Detect which cell encompasses the target text, then output its (X, Y) center coordinate. 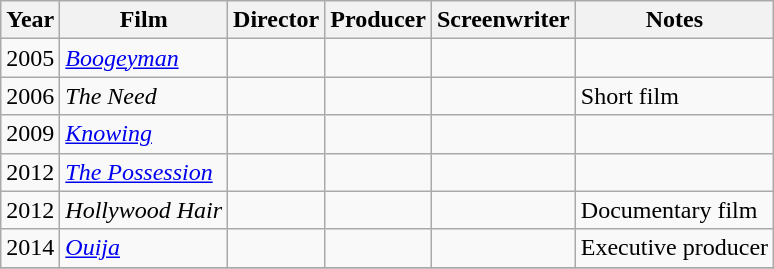
Producer (378, 20)
Screenwriter (503, 20)
Notes (674, 20)
2009 (30, 134)
The Possession (144, 172)
Hollywood Hair (144, 210)
Knowing (144, 134)
Executive producer (674, 248)
Film (144, 20)
Short film (674, 96)
Director (276, 20)
Year (30, 20)
2014 (30, 248)
2006 (30, 96)
Boogeyman (144, 58)
Documentary film (674, 210)
2005 (30, 58)
Ouija (144, 248)
The Need (144, 96)
